From the cell containing the given text, extract its center point as [x, y] coordinate. 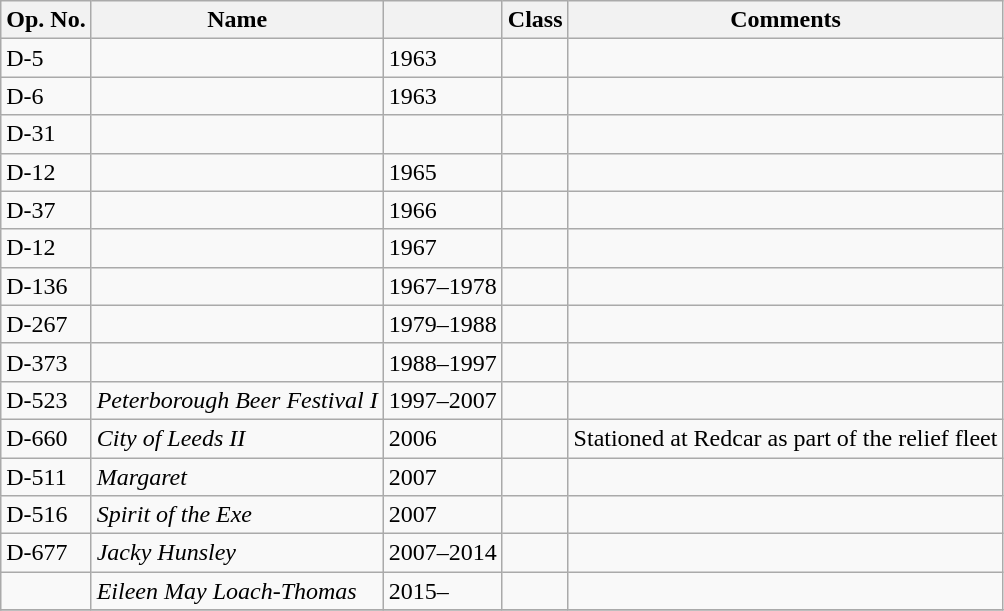
Peterborough Beer Festival I [237, 400]
Class [535, 20]
1965 [442, 172]
D-267 [46, 324]
Spirit of the Exe [237, 515]
1988–1997 [442, 362]
Margaret [237, 477]
2007–2014 [442, 553]
D-516 [46, 515]
D-136 [46, 286]
2006 [442, 438]
D-5 [46, 58]
Comments [786, 20]
1966 [442, 210]
1967 [442, 248]
Jacky Hunsley [237, 553]
D-31 [46, 134]
D-37 [46, 210]
D-373 [46, 362]
D-6 [46, 96]
D-660 [46, 438]
D-677 [46, 553]
Eileen May Loach-Thomas [237, 591]
Stationed at Redcar as part of the relief fleet [786, 438]
1979–1988 [442, 324]
Op. No. [46, 20]
1997–2007 [442, 400]
Name [237, 20]
1967–1978 [442, 286]
D-511 [46, 477]
City of Leeds II [237, 438]
2015– [442, 591]
D-523 [46, 400]
